Provide the (x, y) coordinate of the cell's center where the given text is located.  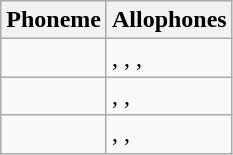
, , , (169, 58)
Phoneme (54, 20)
Allophones (169, 20)
